Extract the [X, Y] coordinate from the center of the cell holding the provided text.  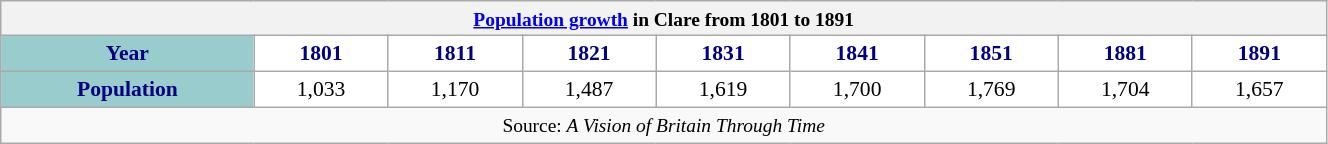
1,619 [723, 90]
Year [128, 54]
Population growth in Clare from 1801 to 1891 [664, 18]
Source: A Vision of Britain Through Time [664, 126]
1841 [857, 54]
1811 [455, 54]
1,704 [1125, 90]
1831 [723, 54]
1881 [1125, 54]
1,700 [857, 90]
1,033 [321, 90]
1,657 [1259, 90]
1801 [321, 54]
1891 [1259, 54]
1,170 [455, 90]
1,769 [991, 90]
1,487 [589, 90]
1851 [991, 54]
Population [128, 90]
1821 [589, 54]
